Return (X, Y) of the center of cell containing provided text 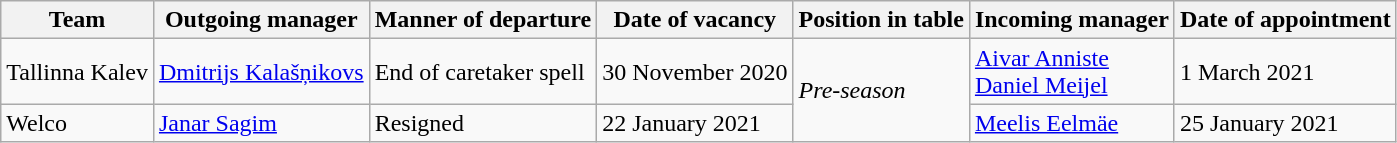
Dmitrijs Kalašņikovs (261, 72)
Resigned (482, 123)
Manner of departure (482, 20)
Incoming manager (1072, 20)
Welco (78, 123)
Position in table (881, 20)
End of caretaker spell (482, 72)
22 January 2021 (695, 123)
Janar Sagim (261, 123)
Meelis Eelmäe (1072, 123)
30 November 2020 (695, 72)
Date of vacancy (695, 20)
Aivar Anniste Daniel Meijel (1072, 72)
Tallinna Kalev (78, 72)
Date of appointment (1285, 20)
Outgoing manager (261, 20)
25 January 2021 (1285, 123)
Team (78, 20)
Pre-season (881, 90)
1 March 2021 (1285, 72)
